Determine the [x, y] coordinate at the center of the cell enclosing the given text.  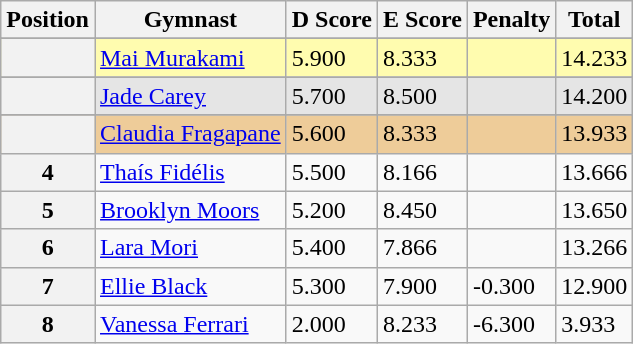
5 [48, 210]
Gymnast [190, 20]
8.233 [422, 324]
Lara Mori [190, 248]
Penalty [511, 20]
13.933 [594, 134]
Brooklyn Moors [190, 210]
Total [594, 20]
Jade Carey [190, 96]
Position [48, 20]
12.900 [594, 286]
Thaís Fidélis [190, 172]
-0.300 [511, 286]
Ellie Black [190, 286]
8.166 [422, 172]
Vanessa Ferrari [190, 324]
5.300 [332, 286]
5.400 [332, 248]
7 [48, 286]
2.000 [332, 324]
13.266 [594, 248]
6 [48, 248]
5.900 [332, 58]
7.866 [422, 248]
8 [48, 324]
5.200 [332, 210]
7.900 [422, 286]
8.450 [422, 210]
4 [48, 172]
13.666 [594, 172]
14.200 [594, 96]
5.500 [332, 172]
5.700 [332, 96]
E Score [422, 20]
Claudia Fragapane [190, 134]
Mai Murakami [190, 58]
13.650 [594, 210]
14.233 [594, 58]
D Score [332, 20]
3.933 [594, 324]
8.500 [422, 96]
-6.300 [511, 324]
5.600 [332, 134]
